Search for the cell housing the specified text and yield its [x, y] center coordinate. 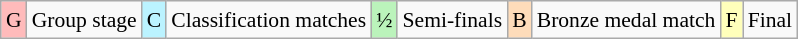
Semi-finals [452, 20]
B [520, 20]
F [731, 20]
Group stage [84, 20]
Final [770, 20]
C [154, 20]
Classification matches [268, 20]
½ [384, 20]
Bronze medal match [626, 20]
G [14, 20]
